Identify which cell holds the provided text, then report its (x, y) central coordinate. 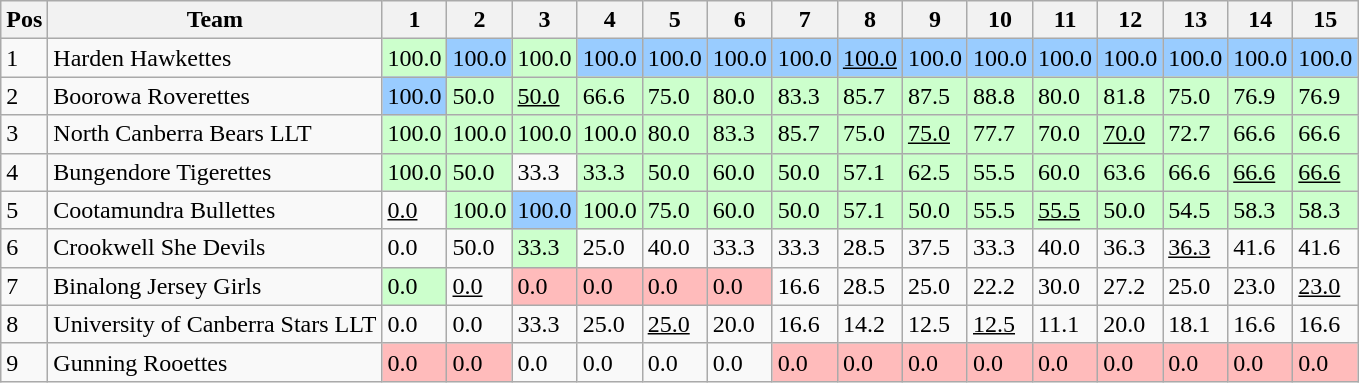
54.5 (1196, 210)
88.8 (1000, 96)
Team (215, 20)
72.7 (1196, 134)
12 (1130, 20)
Gunning Rooettes (215, 362)
18.1 (1196, 324)
77.7 (1000, 134)
37.5 (934, 248)
Cootamundra Bullettes (215, 210)
Binalong Jersey Girls (215, 286)
14 (1260, 20)
Harden Hawkettes (215, 58)
11 (1066, 20)
14.2 (870, 324)
30.0 (1066, 286)
Boorowa Roverettes (215, 96)
87.5 (934, 96)
63.6 (1130, 172)
University of Canberra Stars LLT (215, 324)
81.8 (1130, 96)
15 (1326, 20)
13 (1196, 20)
Bungendore Tigerettes (215, 172)
Crookwell She Devils (215, 248)
Pos (24, 20)
27.2 (1130, 286)
22.2 (1000, 286)
10 (1000, 20)
11.1 (1066, 324)
62.5 (934, 172)
North Canberra Bears LLT (215, 134)
